Capture the cell that displays the provided text and extract its (X, Y) central coordinate. 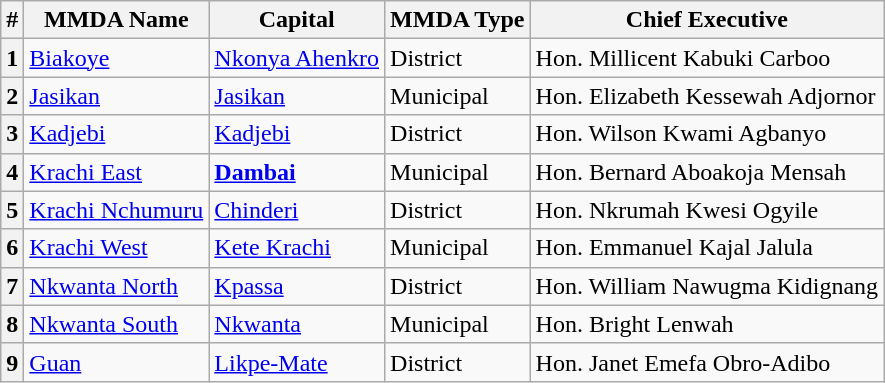
Chief Executive (707, 20)
Nkwanta North (116, 286)
Biakoye (116, 58)
# (12, 20)
MMDA Type (458, 20)
Hon. Nkrumah Kwesi Ogyile (707, 210)
Nkonya Ahenkro (297, 58)
Dambai (297, 172)
1 (12, 58)
9 (12, 362)
MMDA Name (116, 20)
6 (12, 248)
Likpe-Mate (297, 362)
Hon. Millicent Kabuki Carboo (707, 58)
Kpassa (297, 286)
Krachi West (116, 248)
5 (12, 210)
Krachi East (116, 172)
Hon. Elizabeth Kessewah Adjornor (707, 96)
Hon. Wilson Kwami Agbanyo (707, 134)
Nkwanta (297, 324)
Hon. Bernard Aboakoja Mensah (707, 172)
Guan (116, 362)
Hon. Janet Emefa Obro-Adibo (707, 362)
Kete Krachi (297, 248)
Chinderi (297, 210)
Nkwanta South (116, 324)
Hon. William Nawugma Kidignang (707, 286)
7 (12, 286)
3 (12, 134)
4 (12, 172)
Hon. Bright Lenwah (707, 324)
Capital (297, 20)
2 (12, 96)
8 (12, 324)
Krachi Nchumuru (116, 210)
Hon. Emmanuel Kajal Jalula (707, 248)
